Capture the cell that displays the provided text and extract its [x, y] central coordinate. 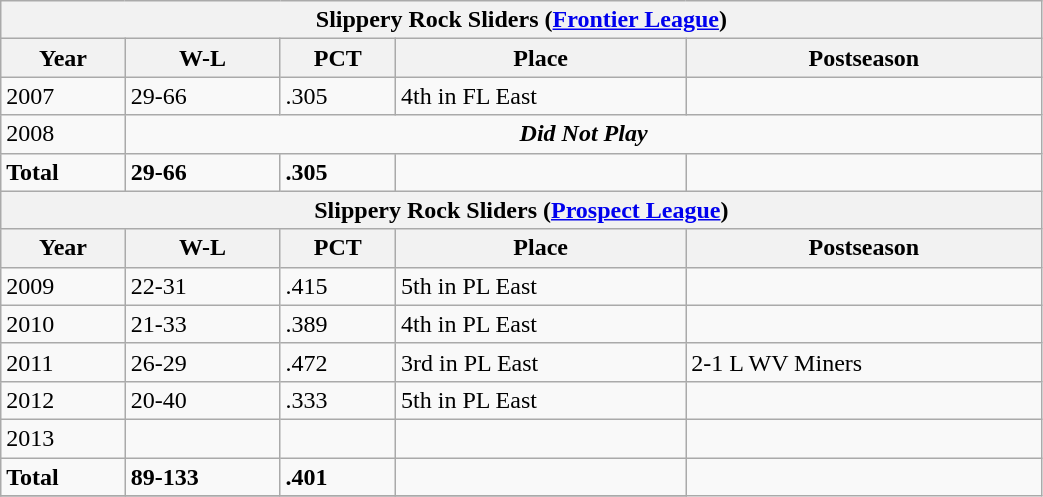
2011 [63, 362]
.472 [338, 362]
2-1 L WV Miners [864, 362]
.415 [338, 286]
Did Not Play [584, 134]
2010 [63, 324]
21-33 [202, 324]
.333 [338, 400]
2012 [63, 400]
3rd in PL East [541, 362]
22-31 [202, 286]
2013 [63, 438]
.401 [338, 477]
4th in PL East [541, 324]
Slippery Rock Sliders (Prospect League) [522, 210]
89-133 [202, 477]
2009 [63, 286]
2008 [63, 134]
20-40 [202, 400]
26-29 [202, 362]
4th in FL East [541, 96]
2007 [63, 96]
.389 [338, 324]
Slippery Rock Sliders (Frontier League) [522, 20]
